Identify which cell holds the provided text, then report its [x, y] central coordinate. 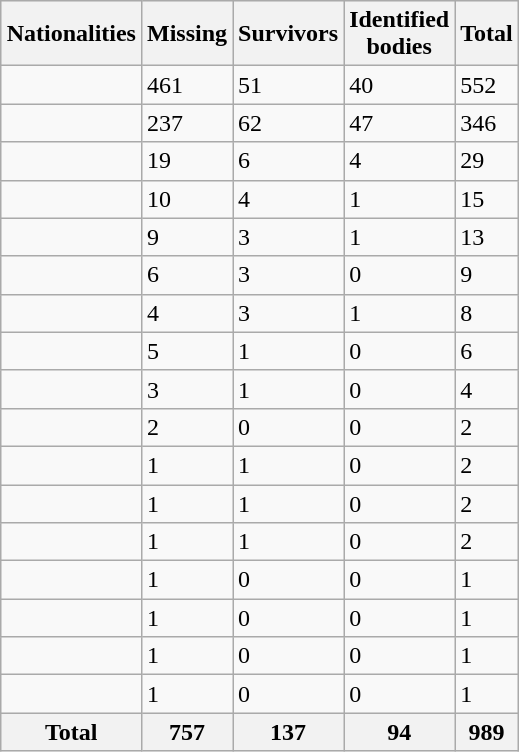
989 [487, 732]
94 [400, 732]
5 [186, 351]
51 [288, 85]
62 [288, 123]
15 [487, 199]
40 [400, 85]
Nationalities [71, 34]
237 [186, 123]
13 [487, 237]
8 [487, 313]
10 [186, 199]
47 [400, 123]
461 [186, 85]
552 [487, 85]
29 [487, 161]
757 [186, 732]
19 [186, 161]
Survivors [288, 34]
346 [487, 123]
Missing [186, 34]
137 [288, 732]
Identifiedbodies [400, 34]
